Provide the (x, y) coordinate of the cell's center where the given text is located.  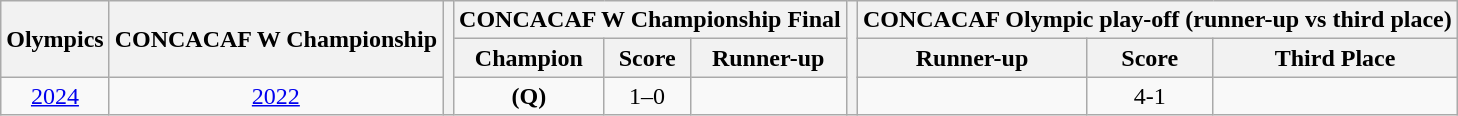
CONCACAF Olympic play-off (runner-up vs third place) (1157, 20)
Olympics (55, 39)
Champion (530, 58)
CONCACAF W Championship Final (650, 20)
4-1 (1150, 96)
2022 (276, 96)
(Q) (530, 96)
Third Place (1335, 58)
CONCACAF W Championship (276, 39)
1–0 (647, 96)
2024 (55, 96)
